Return [X, Y] of the center of cell containing provided text 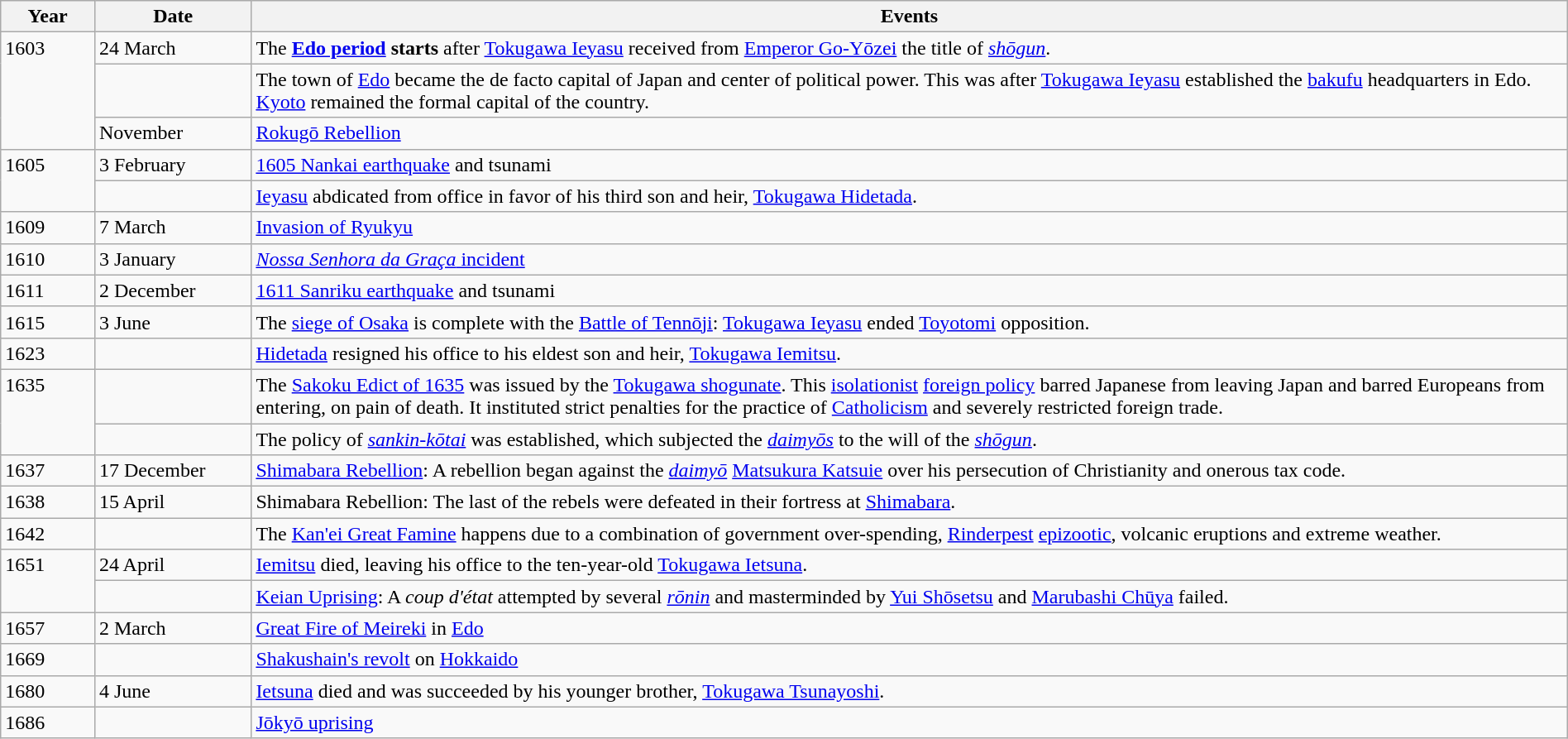
Rokugō Rebellion [910, 133]
Shimabara Rebellion: A rebellion began against the daimyō Matsukura Katsuie over his persecution of Christianity and onerous tax code. [910, 471]
1615 [48, 322]
1637 [48, 471]
Ietsuna died and was succeeded by his younger brother, Tokugawa Tsunayoshi. [910, 691]
17 December [172, 471]
The Kan'ei Great Famine happens due to a combination of government over-spending, Rinderpest epizootic, volcanic eruptions and extreme weather. [910, 534]
24 April [172, 565]
4 June [172, 691]
1642 [48, 534]
1680 [48, 691]
24 March [172, 48]
Year [48, 17]
1609 [48, 228]
1657 [48, 628]
1605 [48, 180]
1611 Sanriku earthquake and tsunami [910, 290]
2 March [172, 628]
November [172, 133]
1610 [48, 259]
3 June [172, 322]
Shakushain's revolt on Hokkaido [910, 660]
Nossa Senhora da Graça incident [910, 259]
3 January [172, 259]
The siege of Osaka is complete with the Battle of Tennōji: Tokugawa Ieyasu ended Toyotomi opposition. [910, 322]
Hidetada resigned his office to his eldest son and heir, Tokugawa Iemitsu. [910, 353]
1638 [48, 502]
1603 [48, 91]
1635 [48, 412]
Great Fire of Meireki in Edo [910, 628]
Keian Uprising: A coup d'état attempted by several rōnin and masterminded by Yui Shōsetsu and Marubashi Chūya failed. [910, 597]
3 February [172, 165]
1669 [48, 660]
The policy of sankin-kōtai was established, which subjected the daimyōs to the will of the shōgun. [910, 439]
Iemitsu died, leaving his office to the ten-year-old Tokugawa Ietsuna. [910, 565]
1611 [48, 290]
1686 [48, 722]
Invasion of Ryukyu [910, 228]
1605 Nankai earthquake and tsunami [910, 165]
Shimabara Rebellion: The last of the rebels were defeated in their fortress at Shimabara. [910, 502]
7 March [172, 228]
Events [910, 17]
Date [172, 17]
Ieyasu abdicated from office in favor of his third son and heir, Tokugawa Hidetada. [910, 196]
The Edo period starts after Tokugawa Ieyasu received from Emperor Go-Yōzei the title of shōgun. [910, 48]
Jōkyō uprising [910, 722]
2 December [172, 290]
1651 [48, 581]
1623 [48, 353]
15 April [172, 502]
